Capture the cell that displays the provided text and extract its (X, Y) central coordinate. 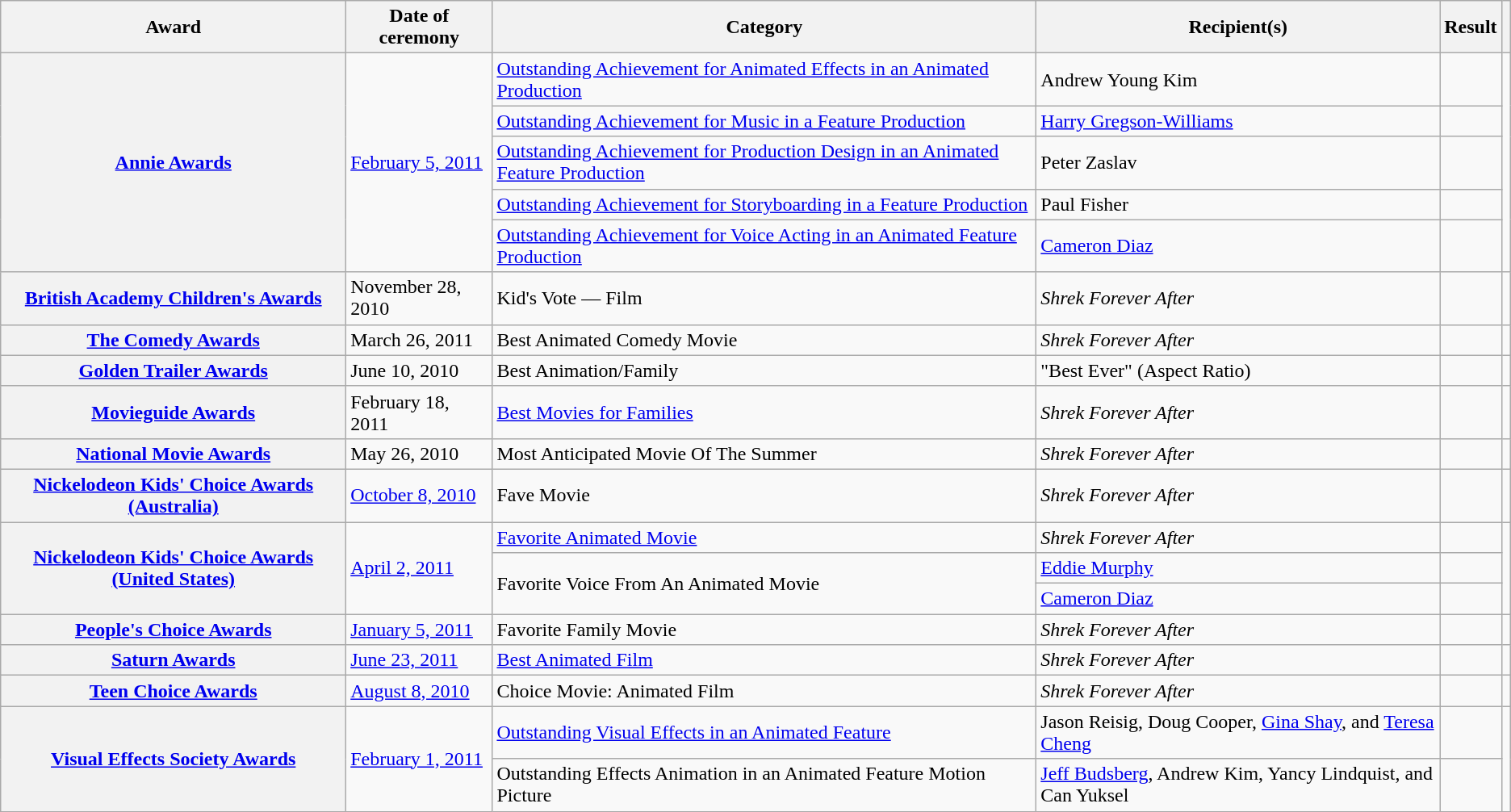
October 8, 2010 (420, 496)
Best Movies for Families (764, 412)
Paul Fisher (1238, 204)
Annie Awards (174, 163)
June 10, 2010 (420, 370)
June 23, 2011 (420, 660)
Golden Trailer Awards (174, 370)
February 1, 2011 (420, 759)
Award (174, 27)
Outstanding Achievement for Animated Effects in an Animated Production (764, 79)
Category (764, 27)
January 5, 2011 (420, 630)
August 8, 2010 (420, 691)
Date of ceremony (420, 27)
Outstanding Effects Animation in an Animated Feature Motion Picture (764, 785)
Outstanding Achievement for Voice Acting in an Animated Feature Production (764, 245)
Nickelodeon Kids' Choice Awards (United States) (174, 567)
Favorite Animated Movie (764, 537)
November 28, 2010 (420, 299)
Favorite Voice From An Animated Movie (764, 584)
Favorite Family Movie (764, 630)
April 2, 2011 (420, 567)
Kid's Vote — Film (764, 299)
Outstanding Achievement for Production Design in an Animated Feature Production (764, 163)
Jeff Budsberg, Andrew Kim, Yancy Lindquist, and Can Yuksel (1238, 785)
Recipient(s) (1238, 27)
February 18, 2011 (420, 412)
Eddie Murphy (1238, 568)
Nickelodeon Kids' Choice Awards (Australia) (174, 496)
Outstanding Achievement for Music in a Feature Production (764, 121)
"Best Ever" (Aspect Ratio) (1238, 370)
Saturn Awards (174, 660)
Outstanding Achievement for Storyboarding in a Feature Production (764, 204)
Movieguide Awards (174, 412)
National Movie Awards (174, 454)
The Comedy Awards (174, 340)
Outstanding Visual Effects in an Animated Feature (764, 733)
Teen Choice Awards (174, 691)
Peter Zaslav (1238, 163)
February 5, 2011 (420, 163)
Visual Effects Society Awards (174, 759)
May 26, 2010 (420, 454)
Choice Movie: Animated Film (764, 691)
Best Animation/Family (764, 370)
British Academy Children's Awards (174, 299)
Fave Movie (764, 496)
Harry Gregson-Williams (1238, 121)
Jason Reisig, Doug Cooper, Gina Shay, and Teresa Cheng (1238, 733)
Best Animated Comedy Movie (764, 340)
Result (1471, 27)
Most Anticipated Movie Of The Summer (764, 454)
March 26, 2011 (420, 340)
People's Choice Awards (174, 630)
Best Animated Film (764, 660)
Andrew Young Kim (1238, 79)
